Provide the (x, y) coordinate of the cell's center where the given text is located.  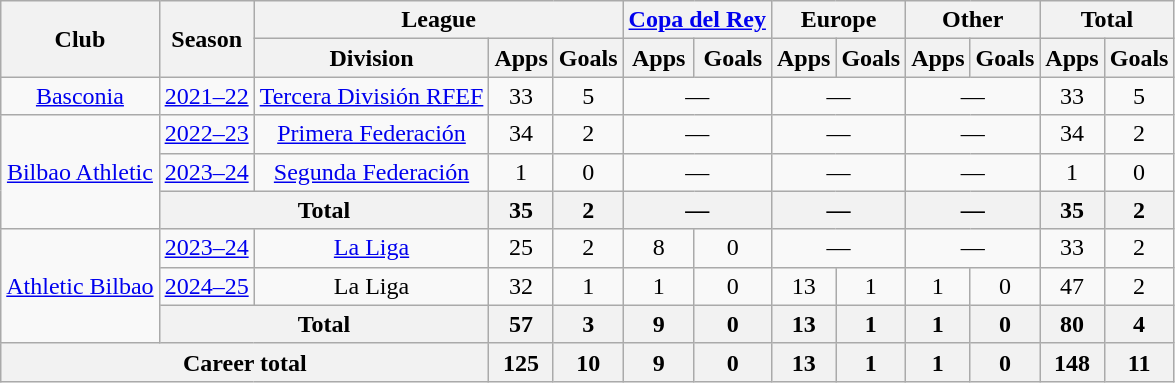
Basconia (80, 96)
Season (206, 39)
4 (1139, 324)
80 (1072, 324)
125 (521, 362)
2021–22 (206, 96)
Europe (838, 20)
Division (372, 58)
25 (521, 248)
Other (973, 20)
148 (1072, 362)
10 (588, 362)
11 (1139, 362)
Tercera División RFEF (372, 96)
8 (658, 248)
2024–25 (206, 286)
2022–23 (206, 134)
47 (1072, 286)
Career total (245, 362)
Segunda Federación (372, 172)
League (438, 20)
57 (521, 324)
Bilbao Athletic (80, 172)
Club (80, 39)
Primera Federación (372, 134)
3 (588, 324)
Athletic Bilbao (80, 286)
32 (521, 286)
Copa del Rey (697, 20)
